Search for the cell housing the specified text and yield its (X, Y) center coordinate. 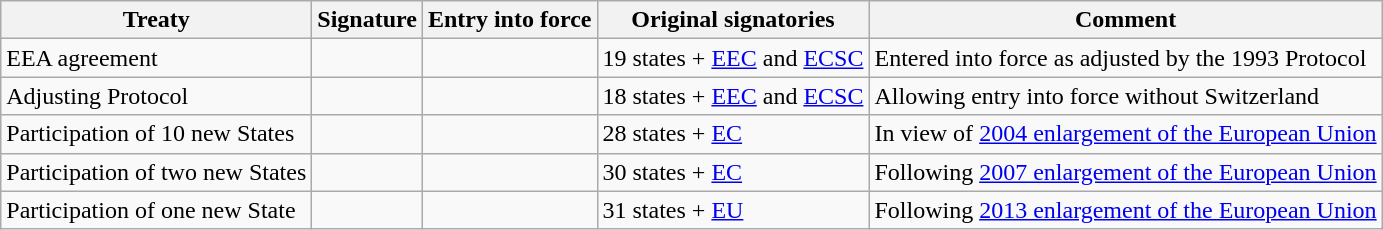
Treaty (156, 20)
Allowing entry into force without Switzerland (1126, 96)
31 states + EU (733, 210)
Participation of 10 new States (156, 134)
In view of 2004 enlargement of the European Union (1126, 134)
Following 2013 enlargement of the European Union (1126, 210)
Participation of two new States (156, 172)
Comment (1126, 20)
18 states + EEC and ECSC (733, 96)
Signature (368, 20)
EEA agreement (156, 58)
30 states + EC (733, 172)
Entry into force (510, 20)
Entered into force as adjusted by the 1993 Protocol (1126, 58)
Participation of one new State (156, 210)
28 states + EC (733, 134)
Following 2007 enlargement of the European Union (1126, 172)
Adjusting Protocol (156, 96)
Original signatories (733, 20)
19 states + EEC and ECSC (733, 58)
